Determine the [x, y] coordinate at the center of the cell enclosing the given text.  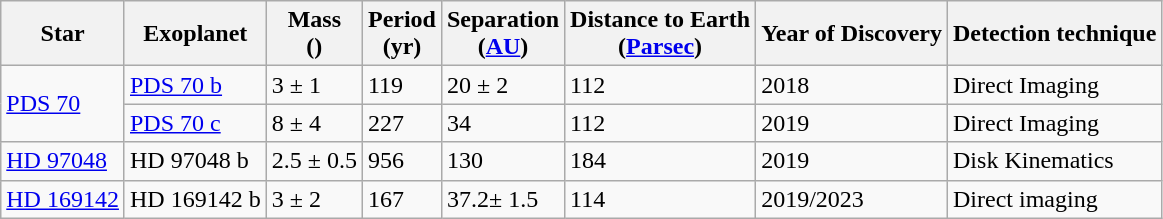
PDS 70 [63, 104]
HD 97048 b [195, 161]
Mass() [314, 34]
3 ± 2 [314, 199]
2019/2023 [852, 199]
Exoplanet [195, 34]
PDS 70 b [195, 85]
2.5 ± 0.5 [314, 161]
119 [402, 85]
Direct imaging [1055, 199]
2018 [852, 85]
130 [502, 161]
227 [402, 123]
PDS 70 c [195, 123]
Year of Discovery [852, 34]
HD 97048 [63, 161]
HD 169142 b [195, 199]
Period(yr) [402, 34]
184 [660, 161]
8 ± 4 [314, 123]
20 ± 2 [502, 85]
37.2± 1.5 [502, 199]
Star [63, 34]
Disk Kinematics [1055, 161]
3 ± 1 [314, 85]
114 [660, 199]
Separation(AU) [502, 34]
167 [402, 199]
Distance to Earth(Parsec) [660, 34]
HD 169142 [63, 199]
34 [502, 123]
956 [402, 161]
Detection technique [1055, 34]
